For the text-containing cell, return its midpoint in (X, Y) coordinate format. 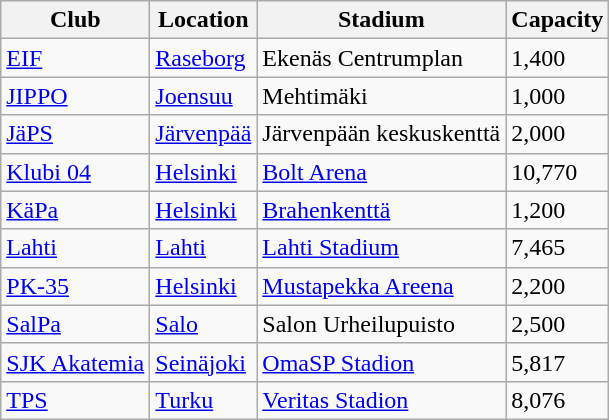
Raseborg (204, 58)
PK-35 (76, 286)
Bolt Arena (382, 172)
Järvenpään keskuskenttä (382, 134)
1,400 (558, 58)
Capacity (558, 20)
Joensuu (204, 96)
Brahenkenttä (382, 210)
Veritas Stadion (382, 400)
Club (76, 20)
1,200 (558, 210)
Mehtimäki (382, 96)
Lahti Stadium (382, 248)
2,000 (558, 134)
Ekenäs Centrumplan (382, 58)
Järvenpää (204, 134)
5,817 (558, 362)
EIF (76, 58)
8,076 (558, 400)
JIPPO (76, 96)
2,500 (558, 324)
7,465 (558, 248)
10,770 (558, 172)
2,200 (558, 286)
1,000 (558, 96)
JäPS (76, 134)
Stadium (382, 20)
Salon Urheilupuisto (382, 324)
Mustapekka Areena (382, 286)
Klubi 04 (76, 172)
Location (204, 20)
SalPa (76, 324)
TPS (76, 400)
Salo (204, 324)
OmaSP Stadion (382, 362)
Seinäjoki (204, 362)
KäPa (76, 210)
Turku (204, 400)
SJK Akatemia (76, 362)
